Locate the cell with the specified text and output its (X, Y) center coordinate. 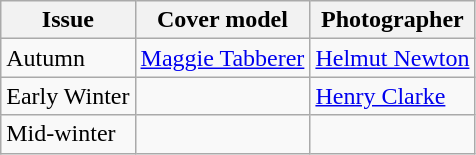
Photographer (392, 20)
Autumn (68, 58)
Early Winter (68, 96)
Cover model (222, 20)
Maggie Tabberer (222, 58)
Mid-winter (68, 134)
Henry Clarke (392, 96)
Helmut Newton (392, 58)
Issue (68, 20)
